Search for the cell housing the specified text and yield its [X, Y] center coordinate. 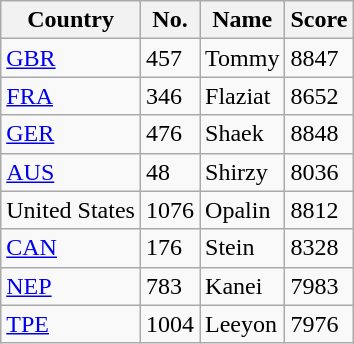
Score [319, 20]
AUS [71, 172]
Stein [242, 248]
FRA [71, 96]
476 [170, 134]
176 [170, 248]
1076 [170, 210]
Opalin [242, 210]
CAN [71, 248]
48 [170, 172]
8848 [319, 134]
Leeyon [242, 324]
Kanei [242, 286]
TPE [71, 324]
346 [170, 96]
8652 [319, 96]
7976 [319, 324]
Shirzy [242, 172]
7983 [319, 286]
Tommy [242, 58]
8036 [319, 172]
Country [71, 20]
GBR [71, 58]
783 [170, 286]
No. [170, 20]
1004 [170, 324]
8328 [319, 248]
Shaek [242, 134]
Flaziat [242, 96]
8847 [319, 58]
GER [71, 134]
8812 [319, 210]
457 [170, 58]
NEP [71, 286]
Name [242, 20]
United States [71, 210]
